From the cell containing the given text, extract its center point as [x, y] coordinate. 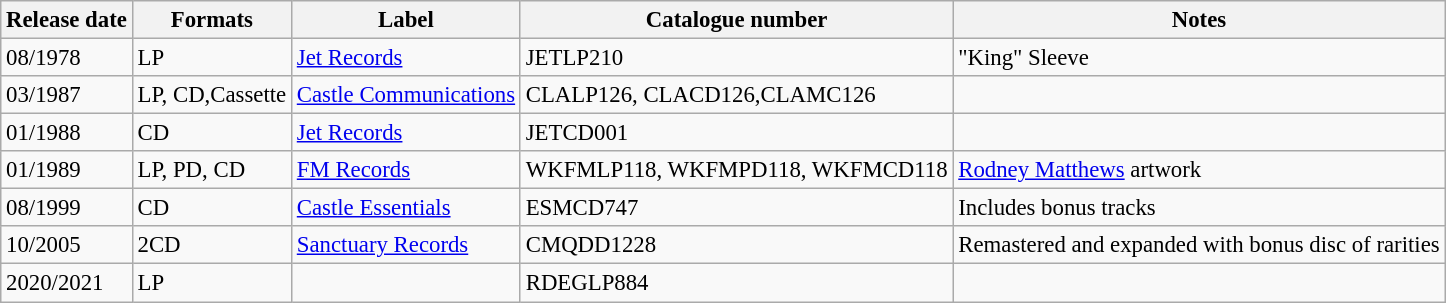
ESMCD747 [736, 208]
CLALP126, CLACD126,CLAMC126 [736, 95]
03/1987 [66, 95]
LP, CD,Cassette [212, 95]
Formats [212, 20]
Castle Essentials [406, 208]
CMQDD1228 [736, 245]
2CD [212, 245]
"King" Sleeve [1199, 58]
Includes bonus tracks [1199, 208]
Release date [66, 20]
08/1999 [66, 208]
JETCD001 [736, 133]
FM Records [406, 170]
Label [406, 20]
Catalogue number [736, 20]
Notes [1199, 20]
RDEGLP884 [736, 283]
Sanctuary Records [406, 245]
Remastered and expanded with bonus disc of rarities [1199, 245]
08/1978 [66, 58]
LP, PD, CD [212, 170]
10/2005 [66, 245]
JETLP210 [736, 58]
2020/2021 [66, 283]
Rodney Matthews artwork [1199, 170]
Castle Communications [406, 95]
WKFMLP118, WKFMPD118, WKFMCD118 [736, 170]
01/1989 [66, 170]
01/1988 [66, 133]
